Locate the cell with the specified text and output its (X, Y) center coordinate. 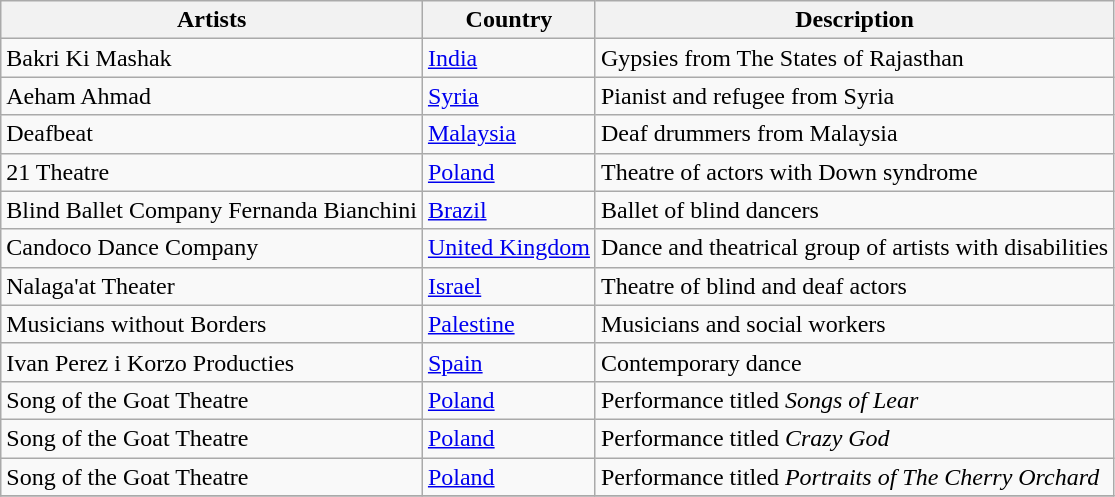
Brazil (508, 210)
Performance titled Portraits of The Cherry Orchard (854, 477)
Pianist and refugee from Syria (854, 96)
India (508, 58)
Bakri Ki Mashak (212, 58)
Blind Ballet Company Fernanda Bianchini (212, 210)
Description (854, 20)
Aeham Ahmad (212, 96)
Ivan Perez i Korzo Producties (212, 362)
Spain (508, 362)
Performance titled Crazy God (854, 438)
Theatre of blind and deaf actors (854, 286)
21 Theatre (212, 172)
Nalaga'at Theater (212, 286)
Theatre of actors with Down syndrome (854, 172)
Deafbeat (212, 134)
Gypsies from The States of Rajasthan (854, 58)
Performance titled Songs of Lear (854, 400)
Musicians and social workers (854, 324)
Dance and theatrical group of artists with disabilities (854, 248)
Contemporary dance (854, 362)
Palestine (508, 324)
Ballet of blind dancers (854, 210)
Malaysia (508, 134)
Artists (212, 20)
United Kingdom (508, 248)
Deaf drummers from Malaysia (854, 134)
Musicians without Borders (212, 324)
Syria (508, 96)
Country (508, 20)
Candoco Dance Company (212, 248)
Israel (508, 286)
